Provide the (X, Y) coordinate of the cell's center where the given text is located.  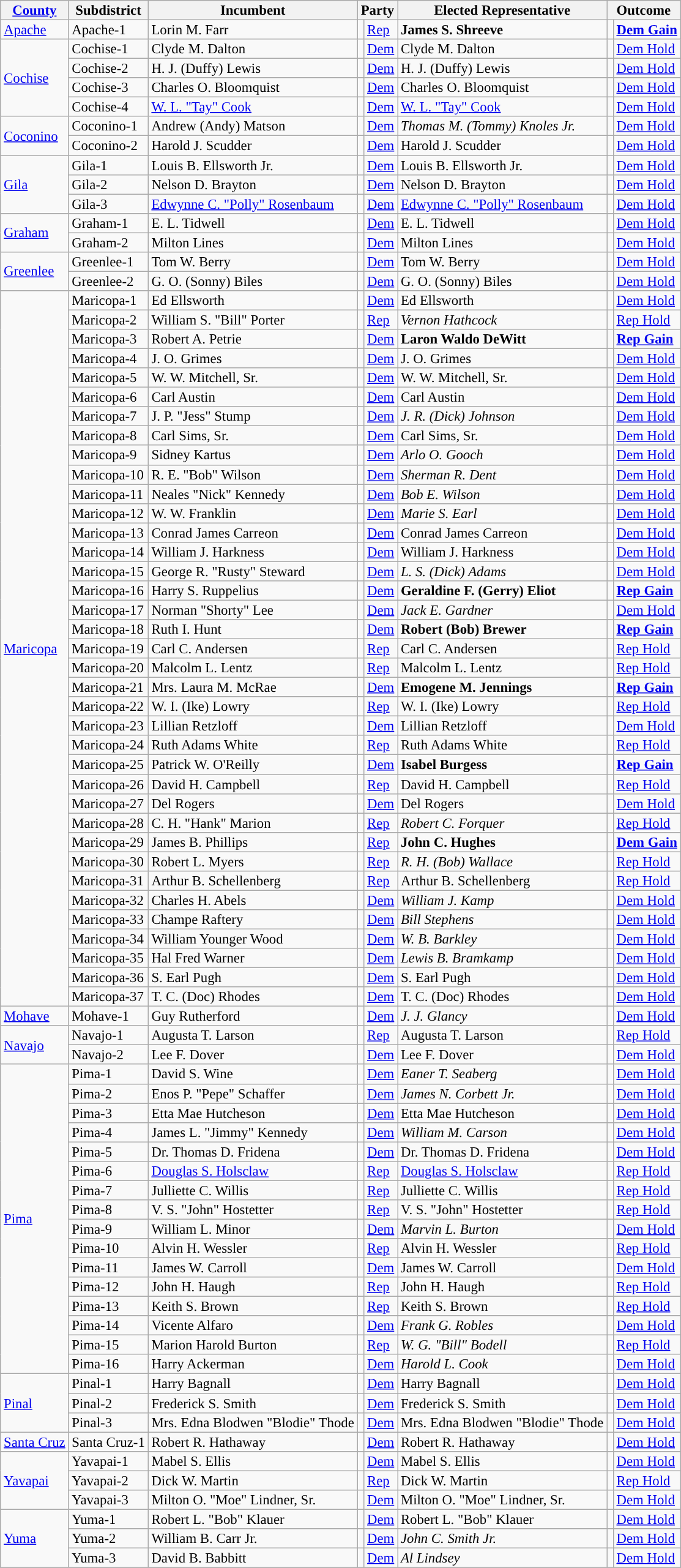
Bob E. Wilson (502, 494)
Gila-1 (108, 165)
Maricopa-34 (108, 939)
William B. Carr Jr. (253, 1539)
Eaner T. Seaberg (502, 1075)
Navajo (34, 1045)
James N. Corbett Jr. (502, 1093)
Mrs. Laura M. McRae (253, 688)
Maricopa-26 (108, 784)
Pima-16 (108, 1364)
Ruth I. Hunt (253, 629)
Maricopa-18 (108, 629)
Robert C. Forquer (502, 823)
Greenlee (34, 272)
Arlo O. Gooch (502, 456)
County (34, 10)
Maricopa-7 (108, 416)
Elected Representative (502, 10)
Maricopa-35 (108, 958)
Champe Raftery (253, 920)
Maricopa (34, 649)
Pima-2 (108, 1093)
Yuma-2 (108, 1539)
Neales "Nick" Kennedy (253, 494)
William L. Minor (253, 1229)
Maricopa-37 (108, 997)
Maricopa-1 (108, 301)
Maricopa-29 (108, 842)
Incumbent (253, 10)
Maricopa-21 (108, 688)
Pima-3 (108, 1113)
James L. "Jimmy" Kennedy (253, 1132)
Pima (34, 1220)
Yavapai-3 (108, 1500)
Bill Stephens (502, 920)
Maricopa-14 (108, 552)
Navajo-2 (108, 1055)
Outcome (644, 10)
Cochise-2 (108, 69)
Mohave (34, 1016)
Maricopa-19 (108, 649)
Maricopa-8 (108, 436)
W. W. Franklin (253, 513)
Sherman R. Dent (502, 475)
R. H. (Bob) Wallace (502, 861)
Maricopa-24 (108, 746)
Maricopa-20 (108, 668)
J. J. Glancy (502, 1016)
Maricopa-23 (108, 726)
J. P. "Jess" Stump (253, 416)
Lewis B. Bramkamp (502, 958)
Yuma-3 (108, 1558)
Pima-9 (108, 1229)
Pima-15 (108, 1345)
Maricopa-22 (108, 707)
William S. "Bill" Porter (253, 320)
Emogene M. Jennings (502, 688)
Gila-2 (108, 184)
Hal Fred Warner (253, 958)
Pinal-3 (108, 1422)
Maricopa-6 (108, 397)
Isabel Burgess (502, 765)
William Younger Wood (253, 939)
Robert L. Myers (253, 861)
Navajo-1 (108, 1035)
Maricopa-2 (108, 320)
Greenlee-1 (108, 262)
Pima-13 (108, 1307)
Cochise-3 (108, 88)
Maricopa-27 (108, 803)
Patrick W. O'Reilly (253, 765)
David B. Babbitt (253, 1558)
W. G. "Bill" Bodell (502, 1345)
Cochise-1 (108, 49)
Maricopa-10 (108, 475)
Al Lindsey (502, 1558)
Maricopa-4 (108, 359)
Maricopa-5 (108, 378)
Guy Rutherford (253, 1016)
Coconino (34, 136)
Mohave-1 (108, 1016)
Marion Harold Burton (253, 1345)
Sidney Kartus (253, 456)
Harold L. Cook (502, 1364)
Robert (Bob) Brewer (502, 629)
Yavapai (34, 1480)
Coconino-1 (108, 126)
Yuma-1 (108, 1519)
Pima-10 (108, 1248)
Pima-1 (108, 1075)
John C. Smith Jr. (502, 1539)
Maricopa-28 (108, 823)
James S. Shreeve (502, 30)
Maricopa-17 (108, 610)
Yuma (34, 1538)
Maricopa-30 (108, 861)
Pima-5 (108, 1152)
Laron Waldo DeWitt (502, 339)
Jack E. Gardner (502, 610)
Pima-4 (108, 1132)
Pima-6 (108, 1171)
Apache (34, 30)
William J. Kamp (502, 900)
C. H. "Hank" Marion (253, 823)
Graham (34, 233)
Pima-14 (108, 1326)
W. B. Barkley (502, 939)
Geraldine F. (Gerry) Eliot (502, 591)
Santa Cruz (34, 1442)
Andrew (Andy) Matson (253, 126)
George R. "Rusty" Steward (253, 571)
Yavapai-1 (108, 1461)
Maricopa-12 (108, 513)
Party (377, 10)
Harry S. Ruppelius (253, 591)
David S. Wine (253, 1075)
Graham-2 (108, 242)
Pima-12 (108, 1287)
L. S. (Dick) Adams (502, 571)
Maricopa-32 (108, 900)
Lorin M. Farr (253, 30)
Marie S. Earl (502, 513)
Apache-1 (108, 30)
James B. Phillips (253, 842)
John C. Hughes (502, 842)
Pima-7 (108, 1190)
Enos P. "Pepe" Schaffer (253, 1093)
Harry Ackerman (253, 1364)
Gila (34, 185)
Maricopa-11 (108, 494)
Greenlee-2 (108, 281)
J. R. (Dick) Johnson (502, 416)
Charles H. Abels (253, 900)
Robert A. Petrie (253, 339)
Vicente Alfaro (253, 1326)
Coconino-2 (108, 146)
Santa Cruz-1 (108, 1442)
Pima-11 (108, 1268)
R. E. "Bob" Wilson (253, 475)
Graham-1 (108, 223)
Maricopa-16 (108, 591)
Maricopa-25 (108, 765)
William M. Carson (502, 1132)
Maricopa-13 (108, 533)
Subdistrict (108, 10)
Pinal (34, 1403)
Thomas M. (Tommy) Knoles Jr. (502, 126)
Norman "Shorty" Lee (253, 610)
Vernon Hathcock (502, 320)
Pinal-2 (108, 1403)
Pinal-1 (108, 1384)
Yavapai-2 (108, 1480)
Cochise (34, 78)
Cochise-4 (108, 107)
Maricopa-31 (108, 881)
Maricopa-15 (108, 571)
Maricopa-36 (108, 978)
Pima-8 (108, 1210)
Frank G. Robles (502, 1326)
Marvin L. Burton (502, 1229)
Gila-3 (108, 204)
Maricopa-33 (108, 920)
Maricopa-3 (108, 339)
Maricopa-9 (108, 456)
